Provide the (X, Y) coordinate of the cell's center where the given text is located.  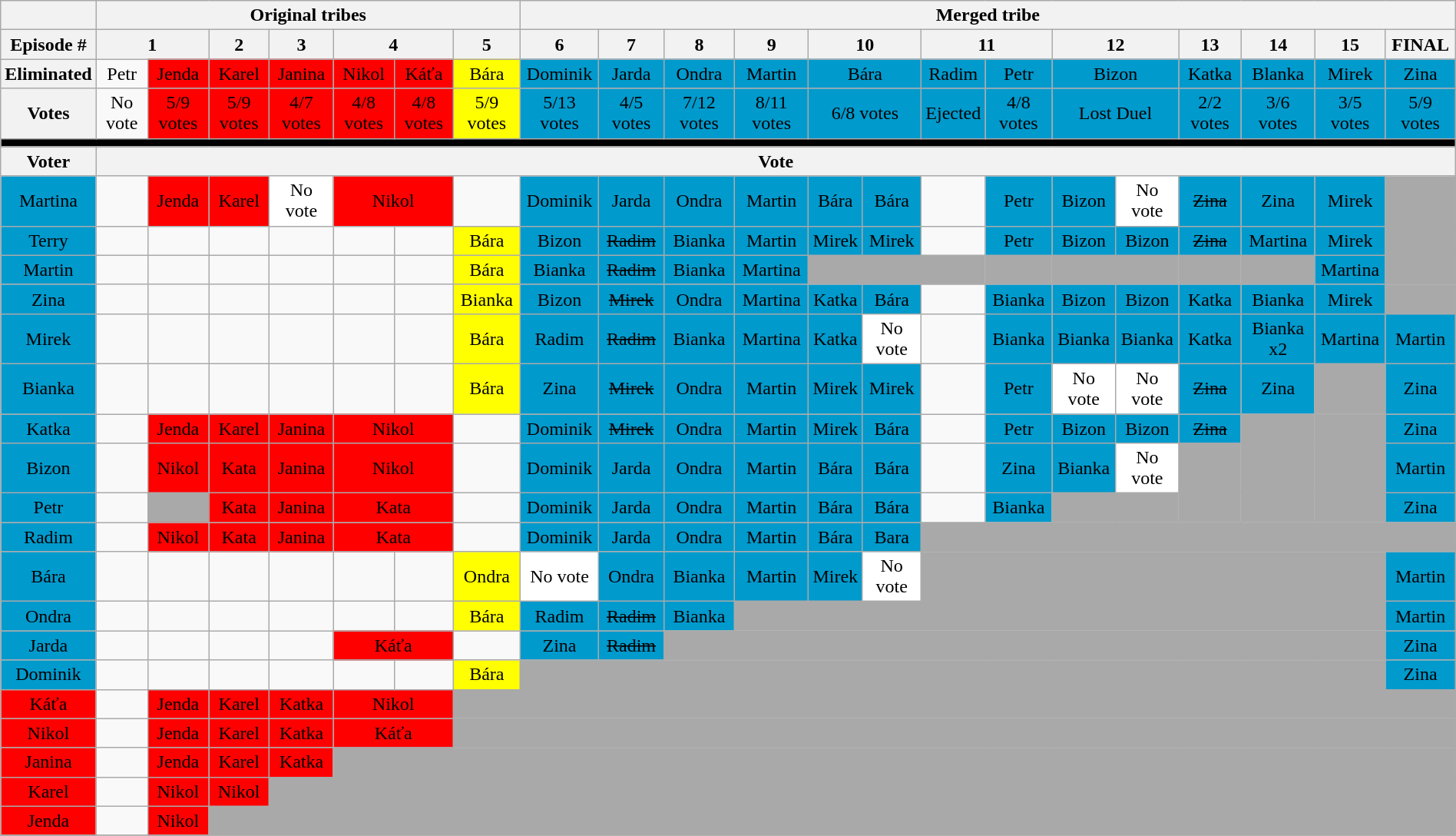
Terry (48, 241)
7 (631, 45)
1 (152, 45)
Voter (48, 161)
6/8 votes (865, 114)
3/6 votes (1278, 114)
Vote (776, 161)
9 (771, 45)
Bianka x2 (1278, 338)
8/11 votes (771, 114)
Lost Duel (1115, 114)
Eliminated (48, 74)
8 (699, 45)
14 (1278, 45)
Episode # (48, 45)
Original tribes (308, 15)
3/5 votes (1350, 114)
11 (987, 45)
6 (559, 45)
Votes (48, 114)
Bara (892, 537)
4/5 votes (631, 114)
2/2 votes (1210, 114)
12 (1115, 45)
FINAL (1421, 45)
3 (301, 45)
Blanka (1278, 74)
4 (393, 45)
4/7 votes (301, 114)
10 (865, 45)
15 (1350, 45)
2 (240, 45)
5 (487, 45)
13 (1210, 45)
5/13 votes (559, 114)
Merged tribe (988, 15)
7/12 votes (699, 114)
Ejected (954, 114)
